Provide the [X, Y] coordinate of the cell's center where the given text is located.  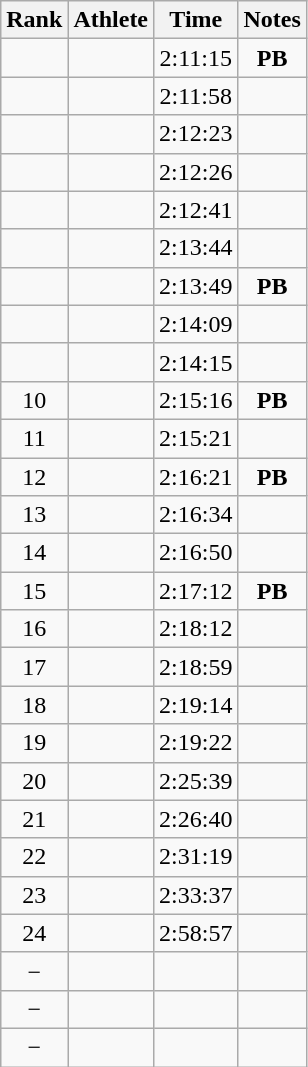
Rank [34, 20]
24 [34, 933]
15 [34, 591]
2:14:15 [196, 362]
2:16:34 [196, 515]
12 [34, 477]
21 [34, 819]
2:19:14 [196, 705]
10 [34, 400]
2:12:23 [196, 134]
2:25:39 [196, 781]
2:13:49 [196, 286]
20 [34, 781]
18 [34, 705]
14 [34, 553]
2:16:21 [196, 477]
Time [196, 20]
2:11:58 [196, 96]
2:18:59 [196, 667]
2:58:57 [196, 933]
2:15:21 [196, 438]
2:31:19 [196, 857]
2:14:09 [196, 324]
Notes [272, 20]
2:12:26 [196, 172]
2:11:15 [196, 58]
16 [34, 629]
2:12:41 [196, 210]
11 [34, 438]
23 [34, 895]
2:26:40 [196, 819]
2:19:22 [196, 743]
13 [34, 515]
2:17:12 [196, 591]
2:18:12 [196, 629]
2:33:37 [196, 895]
2:13:44 [196, 248]
2:16:50 [196, 553]
2:15:16 [196, 400]
Athlete [111, 20]
19 [34, 743]
17 [34, 667]
22 [34, 857]
